Scan for the cell matching the given text and deliver its [X, Y] coordinate at center. 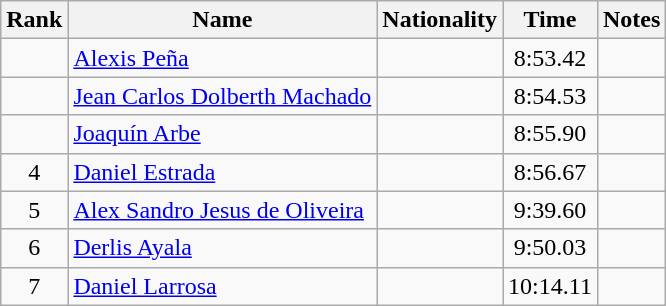
8:54.53 [550, 96]
Name [222, 20]
Nationality [440, 20]
Alex Sandro Jesus de Oliveira [222, 210]
9:39.60 [550, 210]
8:55.90 [550, 134]
Joaquín Arbe [222, 134]
Notes [631, 20]
10:14.11 [550, 286]
8:56.67 [550, 172]
Jean Carlos Dolberth Machado [222, 96]
Rank [34, 20]
Daniel Larrosa [222, 286]
6 [34, 248]
Alexis Peña [222, 58]
8:53.42 [550, 58]
Daniel Estrada [222, 172]
5 [34, 210]
9:50.03 [550, 248]
4 [34, 172]
7 [34, 286]
Derlis Ayala [222, 248]
Time [550, 20]
